Identify which cell holds the provided text, then report its [X, Y] central coordinate. 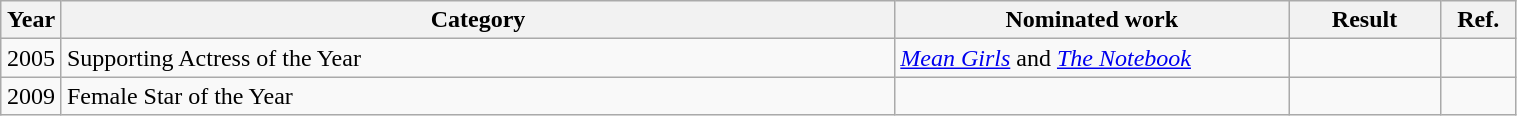
Year [32, 20]
Mean Girls and The Notebook [1092, 58]
Female Star of the Year [478, 96]
Ref. [1478, 20]
2005 [32, 58]
Category [478, 20]
Nominated work [1092, 20]
Supporting Actress of the Year [478, 58]
Result [1365, 20]
2009 [32, 96]
